Extract the (x, y) coordinate from the center of the cell holding the provided text.  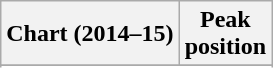
Peak position (225, 34)
Chart (2014–15) (90, 34)
